Return (X, Y) of the center of cell containing provided text 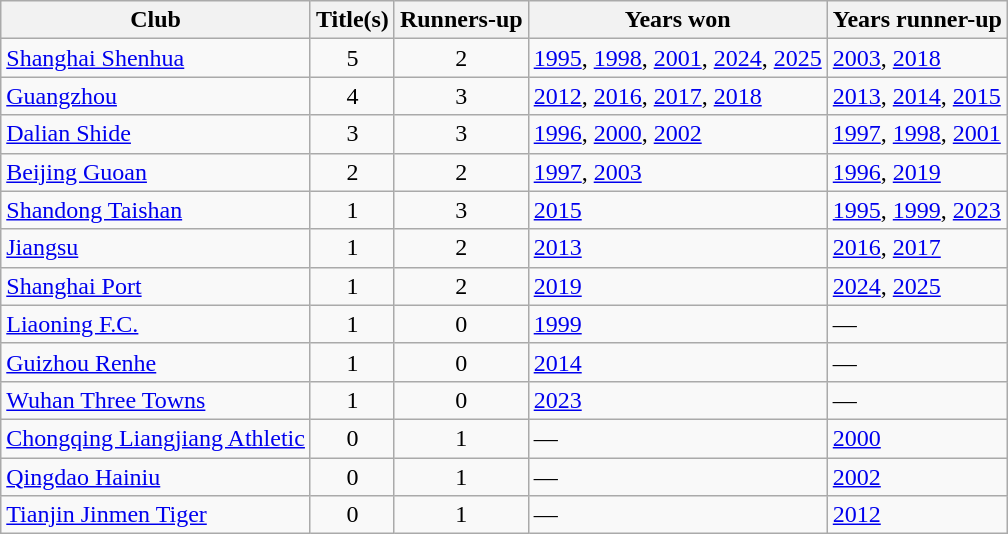
5 (352, 58)
1996, 2000, 2002 (678, 134)
Shandong Taishan (156, 210)
2012, 2016, 2017, 2018 (678, 96)
Years won (678, 20)
2014 (678, 362)
4 (352, 96)
2015 (678, 210)
2023 (678, 400)
2000 (917, 438)
2019 (678, 286)
1999 (678, 324)
2013 (678, 248)
Wuhan Three Towns (156, 400)
1996, 2019 (917, 172)
Years runner-up (917, 20)
1995, 1998, 2001, 2024, 2025 (678, 58)
Title(s) (352, 20)
Guizhou Renhe (156, 362)
2013, 2014, 2015 (917, 96)
Liaoning F.C. (156, 324)
2024, 2025 (917, 286)
1995, 1999, 2023 (917, 210)
Dalian Shide (156, 134)
Jiangsu (156, 248)
Chongqing Liangjiang Athletic (156, 438)
2002 (917, 477)
Shanghai Port (156, 286)
2012 (917, 515)
2003, 2018 (917, 58)
Guangzhou (156, 96)
Beijing Guoan (156, 172)
Qingdao Hainiu (156, 477)
Runners-up (461, 20)
Club (156, 20)
Tianjin Jinmen Tiger (156, 515)
1997, 1998, 2001 (917, 134)
Shanghai Shenhua (156, 58)
1997, 2003 (678, 172)
2016, 2017 (917, 248)
